Provide the [X, Y] coordinate of the cell's center where the given text is located.  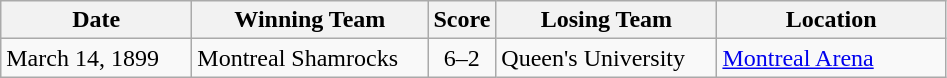
Location [832, 20]
Queen's University [606, 58]
Score [462, 20]
Losing Team [606, 20]
Date [96, 20]
March 14, 1899 [96, 58]
6–2 [462, 58]
Winning Team [310, 20]
Montreal Arena [832, 58]
Montreal Shamrocks [310, 58]
